Search for the cell housing the specified text and yield its (X, Y) center coordinate. 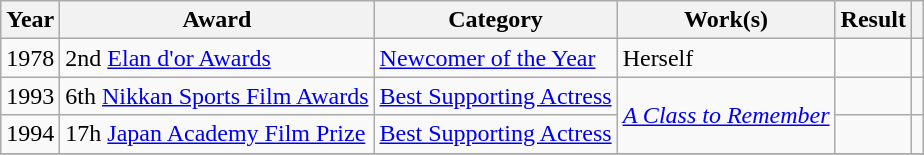
17h Japan Academy Film Prize (217, 134)
Result (873, 20)
A Class to Remember (726, 115)
1993 (30, 96)
Newcomer of the Year (496, 58)
Herself (726, 58)
Award (217, 20)
6th Nikkan Sports Film Awards (217, 96)
1994 (30, 134)
Category (496, 20)
1978 (30, 58)
Work(s) (726, 20)
Year (30, 20)
2nd Elan d'or Awards (217, 58)
